Detect which cell encompasses the target text, then output its (x, y) center coordinate. 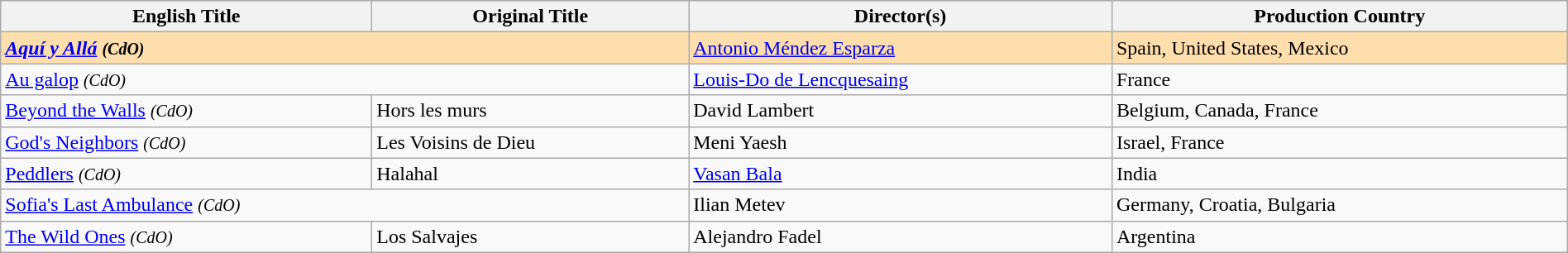
Sofia's Last Ambulance (CdO) (345, 205)
English Title (187, 17)
Production Country (1340, 17)
Los Salvajes (531, 236)
David Lambert (901, 111)
Germany, Croatia, Bulgaria (1340, 205)
The Wild Ones (CdO) (187, 236)
Spain, United States, Mexico (1340, 48)
Peddlers (CdO) (187, 174)
Vasan Bala (901, 174)
Au galop (CdO) (345, 79)
India (1340, 174)
God's Neighbors (CdO) (187, 142)
France (1340, 79)
Argentina (1340, 236)
Israel, France (1340, 142)
Antonio Méndez Esparza (901, 48)
Belgium, Canada, France (1340, 111)
Original Title (531, 17)
Meni Yaesh (901, 142)
Hors les murs (531, 111)
Director(s) (901, 17)
Alejandro Fadel (901, 236)
Halahal (531, 174)
Louis-Do de Lencquesaing (901, 79)
Ilian Metev (901, 205)
Aquí y Allá (CdO) (345, 48)
Beyond the Walls (CdO) (187, 111)
Les Voisins de Dieu (531, 142)
